Pinpoint the cell where the given text exists, returning its [X, Y] midpoint coordinate. 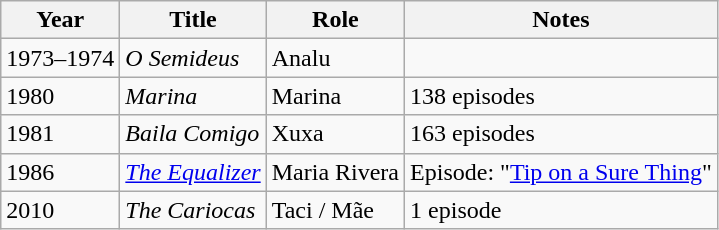
1 episode [562, 210]
O Semideus [193, 58]
The Equalizer [193, 172]
Title [193, 20]
1981 [60, 134]
2010 [60, 210]
163 episodes [562, 134]
Year [60, 20]
Notes [562, 20]
The Cariocas [193, 210]
Taci / Mãe [335, 210]
Episode: "Tip on a Sure Thing" [562, 172]
Maria Rivera [335, 172]
1986 [60, 172]
Analu [335, 58]
138 episodes [562, 96]
Xuxa [335, 134]
1980 [60, 96]
1973–1974 [60, 58]
Baila Comigo [193, 134]
Role [335, 20]
